Find where the given text appears and provide that cell's center as (x, y) coordinate. 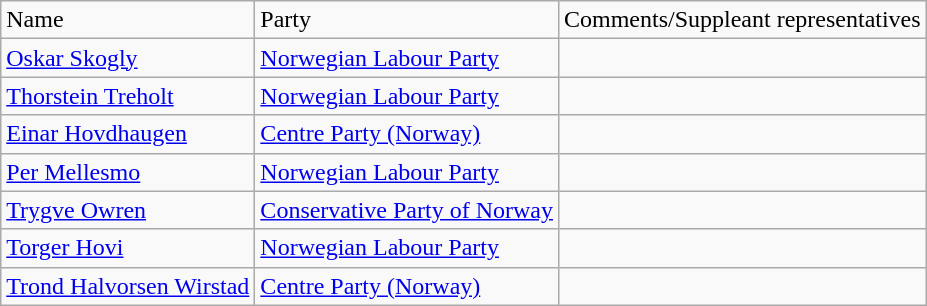
Per Mellesmo (128, 172)
Name (128, 20)
Trygve Owren (128, 210)
Einar Hovdhaugen (128, 134)
Thorstein Treholt (128, 96)
Comments/Suppleant representatives (742, 20)
Torger Hovi (128, 248)
Conservative Party of Norway (407, 210)
Trond Halvorsen Wirstad (128, 286)
Oskar Skogly (128, 58)
Party (407, 20)
